Output the [X, Y] coordinate of the center of the cell containing the given text.  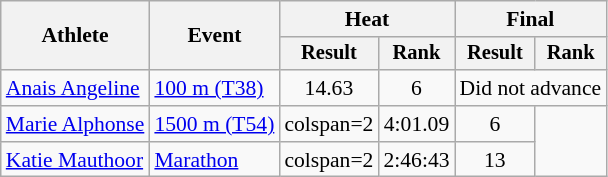
Event [214, 36]
Anais Angeline [76, 88]
Athlete [76, 36]
colspan=2 [328, 124]
Heat [366, 19]
Marie Alphonse [76, 124]
4:01.09 [416, 124]
14.63 [328, 88]
Did not advance [531, 88]
100 m (T38) [214, 88]
1500 m (T54) [214, 124]
Final [531, 19]
